Scan for the cell matching the given text and deliver its [x, y] coordinate at center. 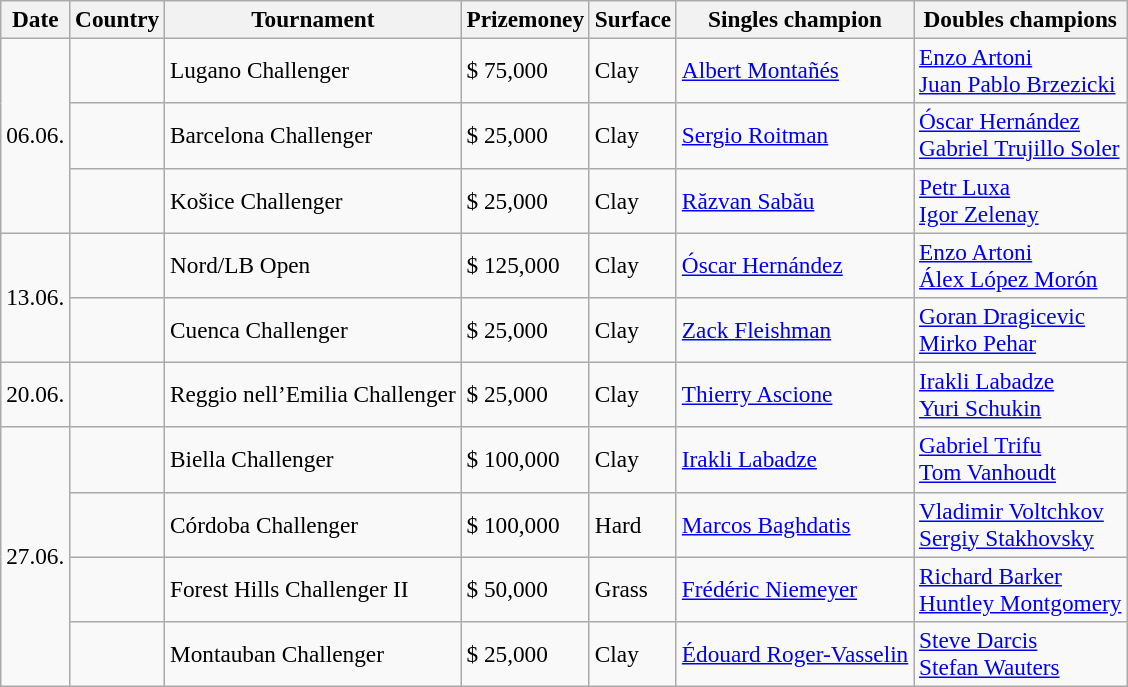
20.06. [36, 394]
Biella Challenger [313, 460]
Albert Montañés [794, 70]
Petr Luxa Igor Zelenay [1020, 200]
Gabriel Trifu Tom Vanhoudt [1020, 460]
Enzo Artoni Álex López Morón [1020, 264]
Nord/LB Open [313, 264]
06.06. [36, 135]
Marcos Baghdatis [794, 524]
Goran Dragicevic Mirko Pehar [1020, 330]
Córdoba Challenger [313, 524]
$ 125,000 [525, 264]
Enzo Artoni Juan Pablo Brzezicki [1020, 70]
$ 50,000 [525, 588]
Doubles champions [1020, 19]
Sergio Roitman [794, 136]
Country [118, 19]
13.06. [36, 297]
Grass [632, 588]
Košice Challenger [313, 200]
Tournament [313, 19]
Lugano Challenger [313, 70]
Óscar Hernández [794, 264]
Forest Hills Challenger II [313, 588]
Frédéric Niemeyer [794, 588]
Răzvan Sabău [794, 200]
Singles champion [794, 19]
Barcelona Challenger [313, 136]
27.06. [36, 556]
Montauban Challenger [313, 654]
Irakli Labadze Yuri Schukin [1020, 394]
Zack Fleishman [794, 330]
Hard [632, 524]
Cuenca Challenger [313, 330]
Irakli Labadze [794, 460]
Steve Darcis Stefan Wauters [1020, 654]
Vladimir Voltchkov Sergiy Stakhovsky [1020, 524]
Óscar Hernández Gabriel Trujillo Soler [1020, 136]
Édouard Roger-Vasselin [794, 654]
Reggio nell’Emilia Challenger [313, 394]
$ 75,000 [525, 70]
Date [36, 19]
Thierry Ascione [794, 394]
Surface [632, 19]
Prizemoney [525, 19]
Richard Barker Huntley Montgomery [1020, 588]
